Extract the [x, y] coordinate from the center of the cell holding the provided text.  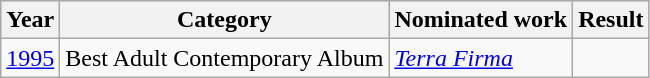
Terra Firma [481, 58]
Category [224, 20]
1995 [30, 58]
Nominated work [481, 20]
Year [30, 20]
Result [611, 20]
Best Adult Contemporary Album [224, 58]
